Locate the cell with the specified text and output its (x, y) center coordinate. 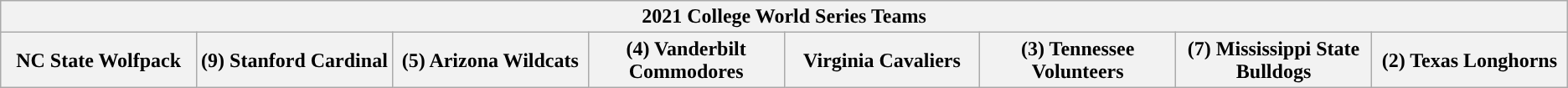
(3) Tennessee Volunteers (1078, 60)
(9) Stanford Cardinal (295, 60)
(2) Texas Longhorns (1469, 60)
(7) Mississippi State Bulldogs (1274, 60)
2021 College World Series Teams (784, 17)
Virginia Cavaliers (882, 60)
NC State Wolfpack (99, 60)
(5) Arizona Wildcats (490, 60)
(4) Vanderbilt Commodores (686, 60)
